Determine the (x, y) coordinate at the center of the cell enclosing the given text.  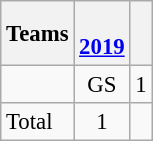
GS (102, 85)
2019 (102, 34)
Total (38, 122)
Teams (38, 34)
